Return (X, Y) of the center of cell containing provided text 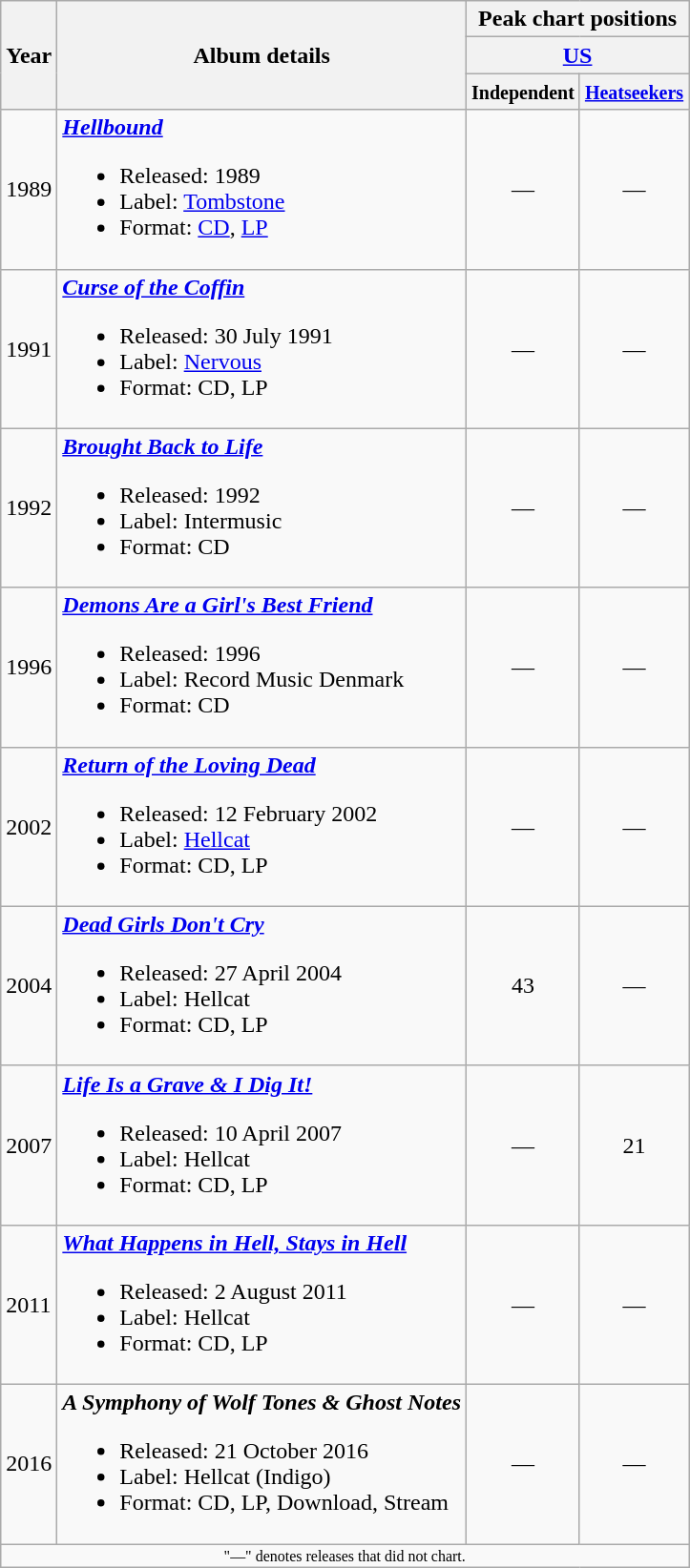
Dead Girls Don't CryReleased: 27 April 2004Label: HellcatFormat: CD, LP (261, 986)
HellboundReleased: 1989Label: TombstoneFormat: CD, LP (261, 189)
What Happens in Hell, Stays in HellReleased: 2 August 2011Label: HellcatFormat: CD, LP (261, 1305)
Heatseekers (634, 92)
2007 (29, 1145)
US (578, 55)
Album details (261, 55)
43 (523, 986)
2004 (29, 986)
Demons Are a Girl's Best FriendReleased: 1996Label: Record Music DenmarkFormat: CD (261, 668)
Brought Back to LifeReleased: 1992Label: IntermusicFormat: CD (261, 507)
1991 (29, 349)
1992 (29, 507)
Curse of the CoffinReleased: 30 July 1991Label: NervousFormat: CD, LP (261, 349)
Life Is a Grave & I Dig It!Released: 10 April 2007Label: HellcatFormat: CD, LP (261, 1145)
21 (634, 1145)
2016 (29, 1463)
Independent (523, 92)
A Symphony of Wolf Tones & Ghost NotesReleased: 21 October 2016Label: Hellcat (Indigo)Format: CD, LP, Download, Stream (261, 1463)
2002 (29, 826)
2011 (29, 1305)
1989 (29, 189)
1996 (29, 668)
Return of the Loving DeadReleased: 12 February 2002Label: HellcatFormat: CD, LP (261, 826)
Year (29, 55)
Peak chart positions (578, 19)
"—" denotes releases that did not chart. (345, 1555)
